Scan for the cell matching the given text and deliver its (x, y) coordinate at center. 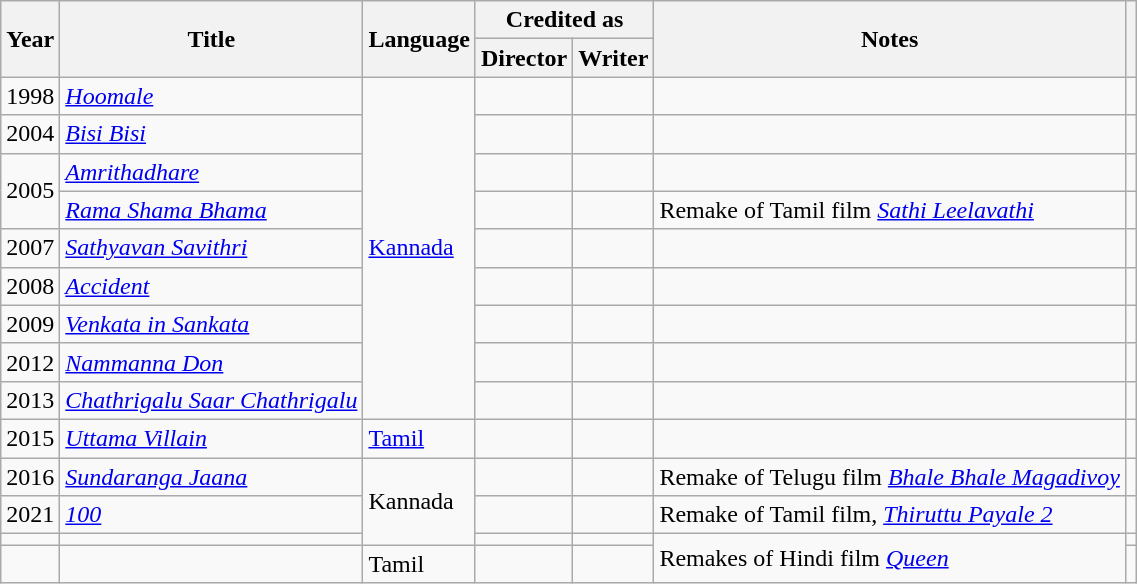
Rama Shama Bhama (212, 210)
Remake of Tamil film Sathi Leelavathi (890, 210)
2015 (30, 438)
100 (212, 515)
Uttama Villain (212, 438)
Sundaranga Jaana (212, 477)
Nammanna Don (212, 362)
Director (524, 58)
Hoomale (212, 96)
2005 (30, 191)
2016 (30, 477)
Bisi Bisi (212, 134)
1998 (30, 96)
Writer (614, 58)
2004 (30, 134)
Sathyavan Savithri (212, 248)
Amrithadhare (212, 172)
Remake of Telugu film Bhale Bhale Magadivoy (890, 477)
Credited as (564, 20)
2021 (30, 515)
Title (212, 39)
2008 (30, 286)
2007 (30, 248)
Remakes of Hindi film Queen (890, 558)
Chathrigalu Saar Chathrigalu (212, 400)
2013 (30, 400)
Venkata in Sankata (212, 324)
Notes (890, 39)
2009 (30, 324)
Language (419, 39)
2012 (30, 362)
Year (30, 39)
Accident (212, 286)
Remake of Tamil film, Thiruttu Payale 2 (890, 515)
